Determine the (x, y) coordinate at the center of the cell enclosing the given text.  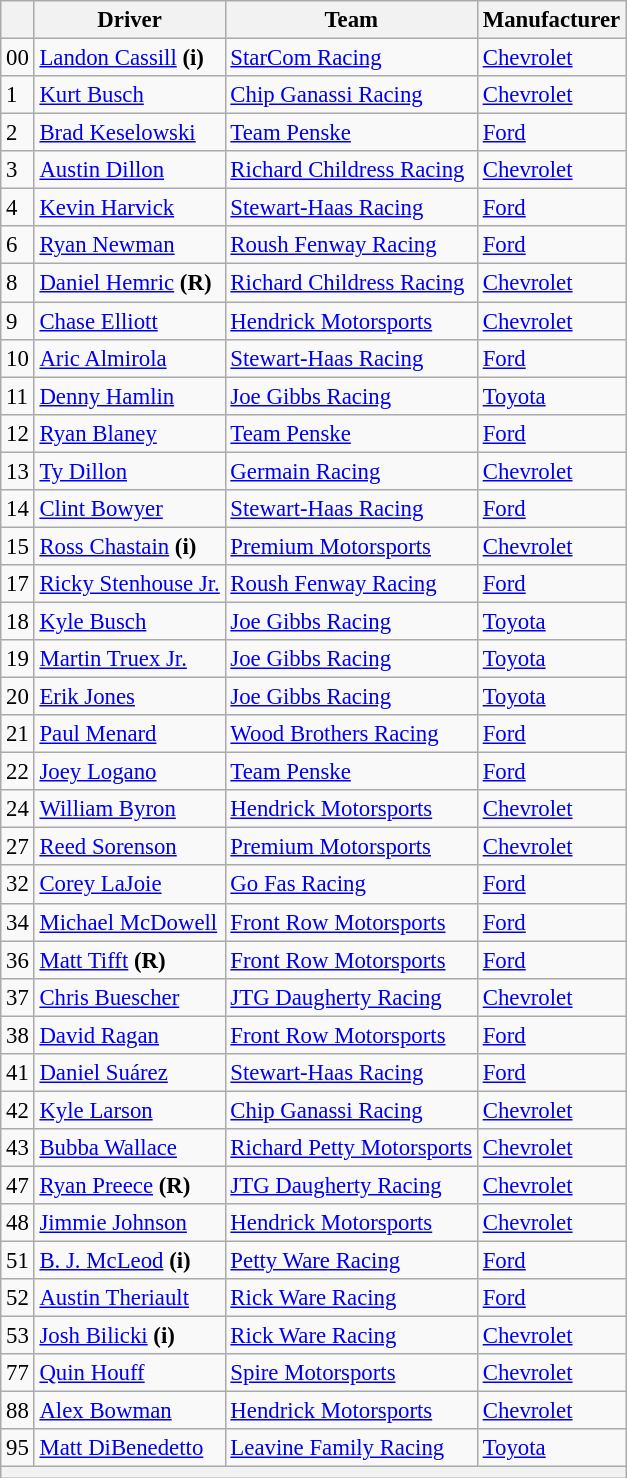
47 (18, 1185)
41 (18, 1073)
Ryan Blaney (130, 433)
Austin Theriault (130, 1298)
34 (18, 922)
17 (18, 584)
00 (18, 58)
Matt Tifft (R) (130, 960)
B. J. McLeod (i) (130, 1261)
48 (18, 1223)
32 (18, 885)
88 (18, 1411)
Clint Bowyer (130, 509)
Team (351, 20)
Alex Bowman (130, 1411)
20 (18, 697)
Denny Hamlin (130, 396)
Brad Keselowski (130, 133)
10 (18, 358)
Leavine Family Racing (351, 1449)
Josh Bilicki (i) (130, 1336)
15 (18, 546)
13 (18, 471)
37 (18, 997)
51 (18, 1261)
Ryan Preece (R) (130, 1185)
24 (18, 809)
Joey Logano (130, 772)
Ricky Stenhouse Jr. (130, 584)
11 (18, 396)
Aric Almirola (130, 358)
William Byron (130, 809)
36 (18, 960)
Ty Dillon (130, 471)
14 (18, 509)
43 (18, 1148)
Chris Buescher (130, 997)
Ryan Newman (130, 245)
Wood Brothers Racing (351, 734)
Petty Ware Racing (351, 1261)
3 (18, 170)
Driver (130, 20)
Quin Houff (130, 1373)
4 (18, 208)
Austin Dillon (130, 170)
StarCom Racing (351, 58)
21 (18, 734)
95 (18, 1449)
8 (18, 283)
22 (18, 772)
77 (18, 1373)
19 (18, 659)
Richard Petty Motorsports (351, 1148)
Matt DiBenedetto (130, 1449)
Spire Motorsports (351, 1373)
42 (18, 1110)
Martin Truex Jr. (130, 659)
Kyle Larson (130, 1110)
Erik Jones (130, 697)
Jimmie Johnson (130, 1223)
27 (18, 847)
6 (18, 245)
12 (18, 433)
Bubba Wallace (130, 1148)
Kevin Harvick (130, 208)
Reed Sorenson (130, 847)
Michael McDowell (130, 922)
Corey LaJoie (130, 885)
38 (18, 1035)
Daniel Hemric (R) (130, 283)
1 (18, 95)
Chase Elliott (130, 321)
53 (18, 1336)
Kyle Busch (130, 621)
Paul Menard (130, 734)
52 (18, 1298)
2 (18, 133)
David Ragan (130, 1035)
9 (18, 321)
Ross Chastain (i) (130, 546)
Germain Racing (351, 471)
18 (18, 621)
Go Fas Racing (351, 885)
Manufacturer (551, 20)
Daniel Suárez (130, 1073)
Landon Cassill (i) (130, 58)
Kurt Busch (130, 95)
